Extract the [X, Y] coordinate from the center of the cell holding the provided text.  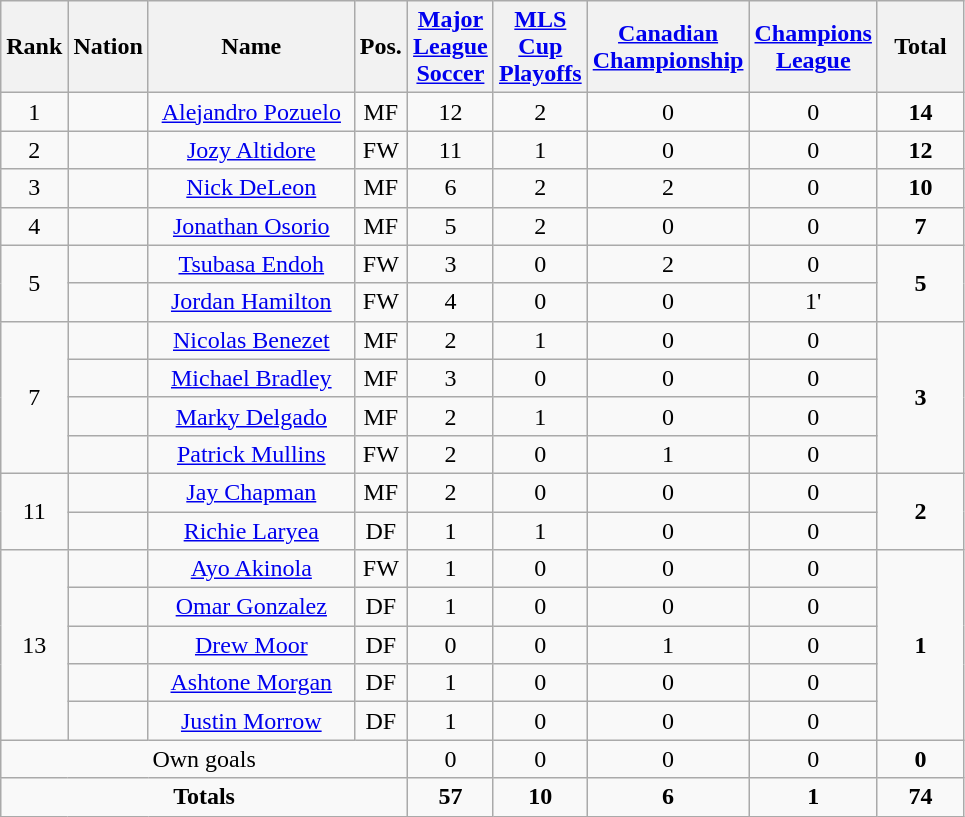
13 [34, 645]
Richie Laryea [251, 531]
Ayo Akinola [251, 569]
Marky Delgado [251, 416]
Totals [204, 797]
MLS Cup Playoffs [540, 47]
14 [920, 112]
Nick DeLeon [251, 188]
Justin Morrow [251, 721]
Jordan Hamilton [251, 302]
Jay Chapman [251, 492]
Patrick Mullins [251, 454]
Omar Gonzalez [251, 607]
Alejandro Pozuelo [251, 112]
Jonathan Osorio [251, 226]
Canadian Championship [668, 47]
Ashtone Morgan [251, 683]
Pos. [380, 47]
Drew Moor [251, 645]
Nicolas Benezet [251, 340]
Jozy Altidore [251, 150]
Champions League [813, 47]
57 [450, 797]
1' [813, 302]
74 [920, 797]
Total [920, 47]
Rank [34, 47]
Name [251, 47]
Nation [108, 47]
Own goals [204, 759]
Major League Soccer [450, 47]
Tsubasa Endoh [251, 264]
Michael Bradley [251, 378]
